Capture the cell that displays the provided text and extract its [x, y] central coordinate. 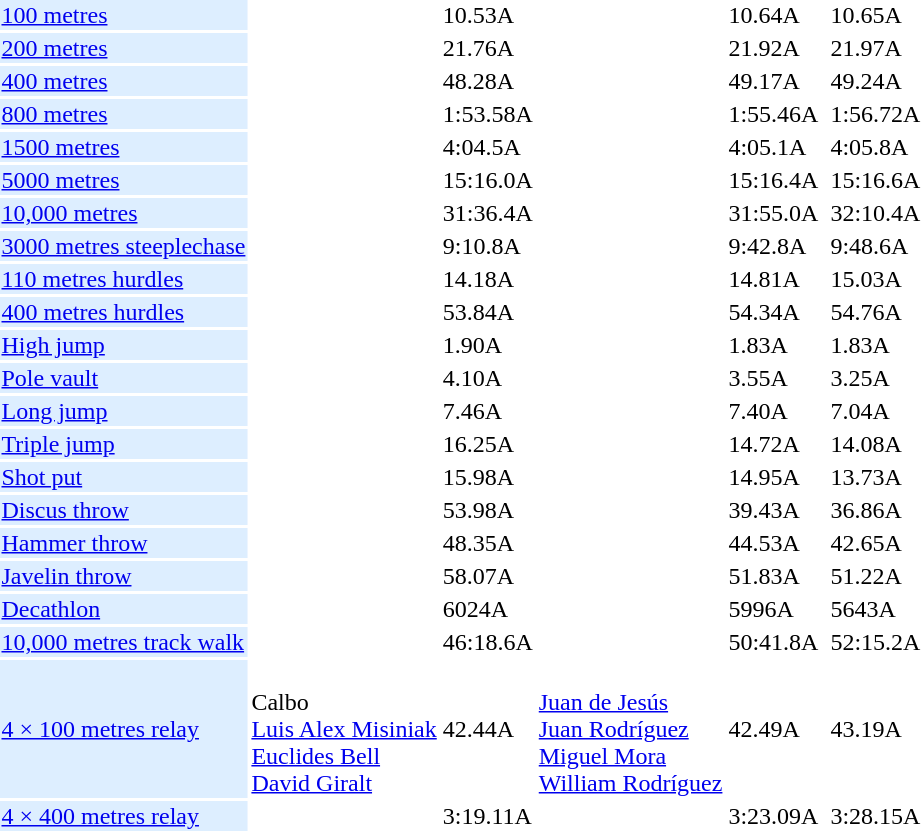
9:10.8A [488, 246]
14.95A [774, 477]
9:42.8A [774, 246]
5000 metres [124, 180]
49.17A [774, 81]
50:41.8A [774, 642]
14.72A [774, 444]
Juan de Jesús Juan Rodríguez Miguel Mora William Rodríguez [630, 729]
1.83A [774, 345]
3:19.11A [488, 816]
14.81A [774, 279]
51.83A [774, 576]
800 metres [124, 114]
14.18A [488, 279]
4.10A [488, 378]
6024A [488, 609]
10.53A [488, 15]
1500 metres [124, 147]
Decathlon [124, 609]
400 metres [124, 81]
7.46A [488, 411]
53.84A [488, 312]
4 × 400 metres relay [124, 816]
4:05.1A [774, 147]
10,000 metres [124, 213]
31:55.0A [774, 213]
21.76A [488, 48]
Javelin throw [124, 576]
58.07A [488, 576]
Shot put [124, 477]
42.49A [774, 729]
21.92A [774, 48]
3000 metres steeplechase [124, 246]
42.44A [488, 729]
15:16.0A [488, 180]
10,000 metres track walk [124, 642]
46:18.6A [488, 642]
400 metres hurdles [124, 312]
4 × 100 metres relay [124, 729]
39.43A [774, 510]
48.28A [488, 81]
200 metres [124, 48]
Discus throw [124, 510]
Triple jump [124, 444]
4:04.5A [488, 147]
High jump [124, 345]
15.98A [488, 477]
Calbo Luis Alex Misiniak Euclides Bell David Giralt [344, 729]
16.25A [488, 444]
1.90A [488, 345]
10.64A [774, 15]
1:53.58A [488, 114]
100 metres [124, 15]
48.35A [488, 543]
Hammer throw [124, 543]
Pole vault [124, 378]
54.34A [774, 312]
44.53A [774, 543]
Long jump [124, 411]
5996A [774, 609]
3:23.09A [774, 816]
3.55A [774, 378]
110 metres hurdles [124, 279]
15:16.4A [774, 180]
31:36.4A [488, 213]
7.40A [774, 411]
53.98A [488, 510]
1:55.46A [774, 114]
